Determine the [X, Y] coordinate at the center of the cell enclosing the given text.  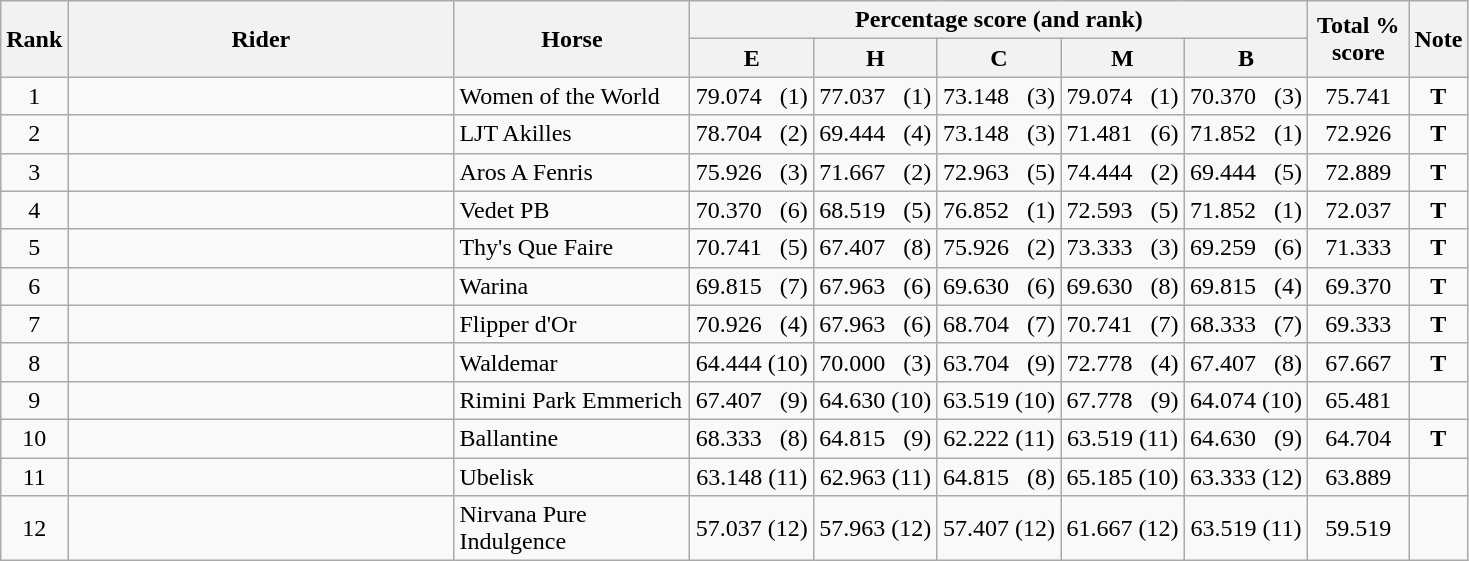
64.074 (10) [1246, 400]
69.444 (4) [876, 134]
Note [1438, 39]
67.778 (9) [1123, 400]
Flipper d'Or [572, 324]
75.926 (2) [999, 248]
68.704 (7) [999, 324]
69.444 (5) [1246, 172]
69.259 (6) [1246, 248]
64.704 [1358, 438]
Total % score [1358, 39]
Rider [261, 39]
69.815 (4) [1246, 286]
70.370 (3) [1246, 96]
Nirvana Pure Indulgence [572, 528]
69.630 (8) [1123, 286]
68.333 (8) [752, 438]
73.333 (3) [1123, 248]
Vedet PB [572, 210]
72.593 (5) [1123, 210]
62.963 (11) [876, 477]
C [999, 58]
64.815 (8) [999, 477]
Rank [34, 39]
Ballantine [572, 438]
Waldemar [572, 362]
7 [34, 324]
12 [34, 528]
64.630 (10) [876, 400]
4 [34, 210]
70.370 (6) [752, 210]
Rimini Park Emmerich [572, 400]
57.963 (12) [876, 528]
71.481 (6) [1123, 134]
B [1246, 58]
72.778 (4) [1123, 362]
63.519 (10) [999, 400]
67.407 (9) [752, 400]
68.333 (7) [1246, 324]
72.037 [1358, 210]
3 [34, 172]
57.037 (12) [752, 528]
H [876, 58]
1 [34, 96]
LJT Akilles [572, 134]
8 [34, 362]
Warina [572, 286]
Horse [572, 39]
63.148 (11) [752, 477]
72.889 [1358, 172]
Women of the World [572, 96]
70.741 (7) [1123, 324]
9 [34, 400]
M [1123, 58]
57.407 (12) [999, 528]
63.333 (12) [1246, 477]
74.444 (2) [1123, 172]
76.852 (1) [999, 210]
6 [34, 286]
11 [34, 477]
75.741 [1358, 96]
69.333 [1358, 324]
63.704 (9) [999, 362]
Aros A Fenris [572, 172]
69.815 (7) [752, 286]
59.519 [1358, 528]
65.185 (10) [1123, 477]
78.704 (2) [752, 134]
64.444 (10) [752, 362]
70.741 (5) [752, 248]
75.926 (3) [752, 172]
77.037 (1) [876, 96]
62.222 (11) [999, 438]
Thy's Que Faire [572, 248]
68.519 (5) [876, 210]
71.667 (2) [876, 172]
64.815 (9) [876, 438]
69.370 [1358, 286]
E [752, 58]
Percentage score (and rank) [999, 20]
70.926 (4) [752, 324]
5 [34, 248]
Ubelisk [572, 477]
69.630 (6) [999, 286]
71.333 [1358, 248]
70.000 (3) [876, 362]
10 [34, 438]
72.926 [1358, 134]
63.889 [1358, 477]
72.963 (5) [999, 172]
2 [34, 134]
67.667 [1358, 362]
61.667 (12) [1123, 528]
64.630 (9) [1246, 438]
65.481 [1358, 400]
